Scan for the cell matching the given text and deliver its [X, Y] coordinate at center. 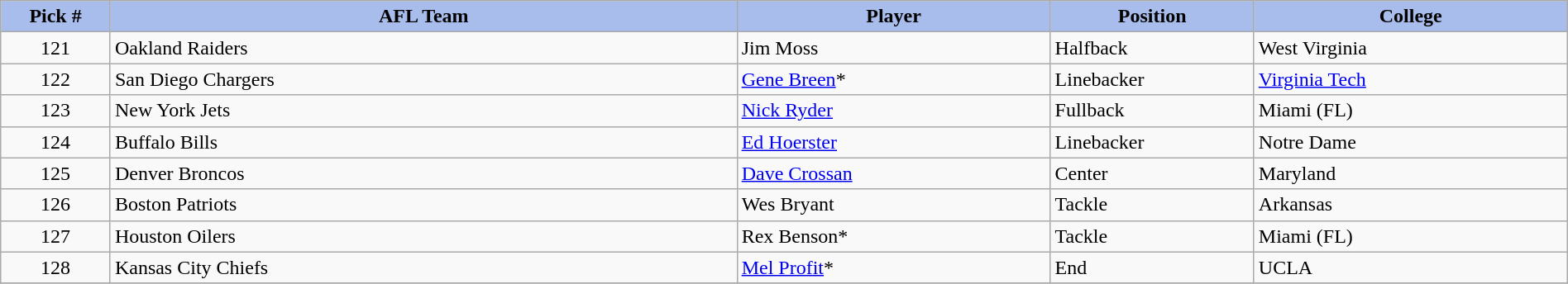
Halfback [1152, 48]
Jim Moss [893, 48]
Ed Hoerster [893, 142]
New York Jets [423, 111]
124 [56, 142]
Houston Oilers [423, 236]
Dave Crossan [893, 173]
Virginia Tech [1411, 79]
126 [56, 205]
Center [1152, 173]
Mel Profit* [893, 267]
Rex Benson* [893, 236]
Maryland [1411, 173]
San Diego Chargers [423, 79]
Player [893, 17]
College [1411, 17]
Boston Patriots [423, 205]
Denver Broncos [423, 173]
128 [56, 267]
UCLA [1411, 267]
125 [56, 173]
122 [56, 79]
End [1152, 267]
Oakland Raiders [423, 48]
Kansas City Chiefs [423, 267]
Position [1152, 17]
Gene Breen* [893, 79]
Buffalo Bills [423, 142]
Arkansas [1411, 205]
Fullback [1152, 111]
121 [56, 48]
AFL Team [423, 17]
West Virginia [1411, 48]
Notre Dame [1411, 142]
Pick # [56, 17]
127 [56, 236]
Nick Ryder [893, 111]
123 [56, 111]
Wes Bryant [893, 205]
